Provide the [X, Y] coordinate of the cell's center where the given text is located.  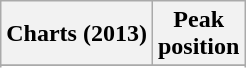
Peakposition [198, 34]
Charts (2013) [77, 34]
